Find where the given text appears and provide that cell's center as (X, Y) coordinate. 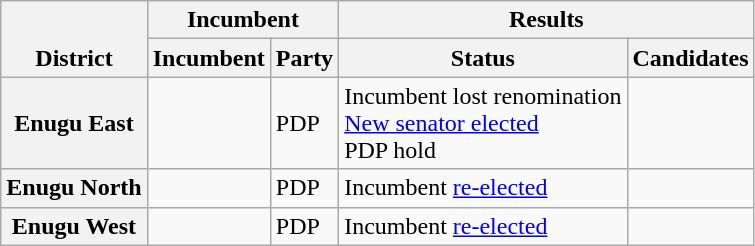
Results (546, 20)
Incumbent lost renominationNew senator electedPDP hold (483, 123)
Party (304, 58)
District (74, 39)
Enugu East (74, 123)
Status (483, 58)
Enugu West (74, 226)
Enugu North (74, 188)
Candidates (690, 58)
